Return (x, y) of the center of cell containing provided text 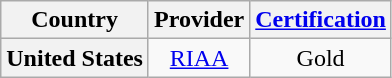
United States (75, 58)
Country (75, 20)
Certification (321, 20)
Gold (321, 58)
RIAA (198, 58)
Provider (198, 20)
